Extract the [x, y] coordinate from the center of the cell holding the provided text.  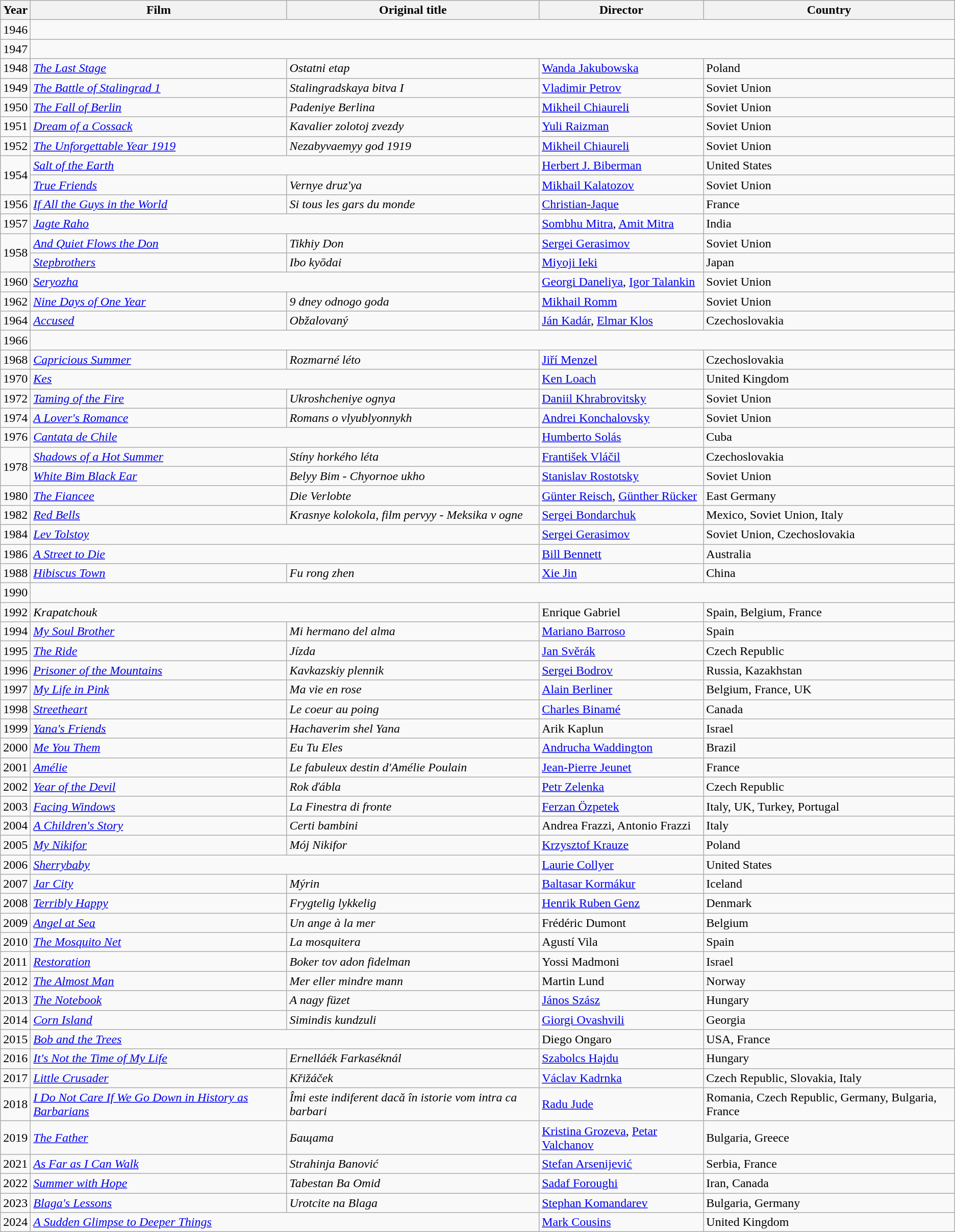
2014 [15, 1020]
2015 [15, 1039]
Václav Kadrnka [621, 1078]
1982 [15, 515]
Certi bambini [413, 825]
Ferzan Özpetek [621, 806]
A Sudden Glimpse to Deeper Things [285, 1222]
Angel at Sea [159, 923]
Czech Republic, Slovakia, Italy [829, 1078]
The Notebook [159, 1000]
Stepbrothers [159, 263]
Director [621, 10]
Die Verlobte [413, 495]
Günter Reisch, Günther Rücker [621, 495]
True Friends [159, 185]
Martin Lund [621, 981]
Cuba [829, 437]
Si tous les gars du monde [413, 204]
1988 [15, 573]
Italy [829, 825]
Alain Berliner [621, 690]
Ma vie en rose [413, 690]
Mer eller mindre mann [413, 981]
2005 [15, 845]
2021 [15, 1164]
Original title [413, 10]
1957 [15, 223]
2016 [15, 1059]
Ken Loach [621, 379]
Herbert J. Biberman [621, 165]
And Quiet Flows the Don [159, 243]
1984 [15, 534]
My Soul Brother [159, 632]
Agustí Vila [621, 942]
Lev Tolstoy [285, 534]
Russia, Kazakhstan [829, 670]
Mýrin [413, 884]
Henrik Ruben Genz [621, 903]
Yossi Madmoni [621, 962]
1948 [15, 68]
Kavalier zolotoj zvezdy [413, 127]
Romania, Czech Republic, Germany, Bulgaria, France [829, 1104]
Stíny horkého léta [413, 457]
Year of the Devil [159, 787]
Mikhail Kalatozov [621, 185]
Simindis kundzuli [413, 1020]
Frédéric Dumont [621, 923]
2009 [15, 923]
Le fabuleux destin d'Amélie Poulain [413, 767]
2017 [15, 1078]
Spain, Belgium, France [829, 612]
The Almost Man [159, 981]
Mikhail Romm [621, 301]
Georgi Daneliya, Igor Talankin [621, 282]
La mosquitera [413, 942]
2018 [15, 1104]
Mexico, Soviet Union, Italy [829, 515]
Belgium [829, 923]
Me You Them [159, 748]
Strahinja Banović [413, 1164]
Hachaverim shel Yana [413, 728]
1974 [15, 418]
Krasnye kolokola, film pervyy - Meksika v ogne [413, 515]
Ján Kadár, Elmar Klos [621, 321]
Little Crusader [159, 1078]
Sombhu Mitra, Amit Mitra [621, 223]
Norway [829, 981]
Mark Cousins [621, 1222]
India [829, 223]
1956 [15, 204]
Vladimir Petrov [621, 88]
Soviet Union, Czechoslovakia [829, 534]
Italy, UK, Turkey, Portugal [829, 806]
1980 [15, 495]
Salt of the Earth [285, 165]
My Nikifor [159, 845]
Amélie [159, 767]
1992 [15, 612]
1946 [15, 30]
Boker tov adon fidelman [413, 962]
Enrique Gabriel [621, 612]
2022 [15, 1183]
Andrei Konchalovsky [621, 418]
Giorgi Ovashvili [621, 1020]
1954 [15, 175]
Obžalovaný [413, 321]
9 dney odnogo goda [413, 301]
It's Not the Time of My Life [159, 1059]
2024 [15, 1222]
Shadows of a Hot Summer [159, 457]
East Germany [829, 495]
Corn Island [159, 1020]
Film [159, 10]
Diego Ongaro [621, 1039]
Seryozha [285, 282]
Miyoji Ieki [621, 263]
Yuli Raizman [621, 127]
1962 [15, 301]
Vernye druz'ya [413, 185]
Jan Svěrák [621, 651]
Stephan Komandarev [621, 1202]
János Szász [621, 1000]
Nine Days of One Year [159, 301]
A nagy füzet [413, 1000]
Serbia, France [829, 1164]
Year [15, 10]
Jízda [413, 651]
Bob and the Trees [285, 1039]
1968 [15, 360]
Le coeur au poing [413, 709]
Mój Nikifor [413, 845]
Taming of the Fire [159, 398]
Fu rong zhen [413, 573]
2013 [15, 1000]
I Do Not Care If We Go Down in History as Barbarians [159, 1104]
1986 [15, 554]
Georgia [829, 1020]
1994 [15, 632]
2011 [15, 962]
Stalingradskaya bitva I [413, 88]
Country [829, 10]
Kes [285, 379]
1947 [15, 49]
1970 [15, 379]
Charles Binamé [621, 709]
Capricious Summer [159, 360]
1997 [15, 690]
1996 [15, 670]
The Fiancee [159, 495]
2006 [15, 865]
Red Bells [159, 515]
Sergei Bondarchuk [621, 515]
If All the Guys in the World [159, 204]
A Street to Die [285, 554]
Kristina Grozeva, Petar Valchanov [621, 1138]
The Ride [159, 651]
Mi hermano del alma [413, 632]
1990 [15, 593]
1972 [15, 398]
1951 [15, 127]
Jar City [159, 884]
La Finestra di fronte [413, 806]
Tabestan Ba Omid [413, 1183]
Andrucha Waddington [621, 748]
USA, France [829, 1039]
Petr Zelenka [621, 787]
2007 [15, 884]
Streetheart [159, 709]
Summer with Hope [159, 1183]
The Last Stage [159, 68]
The Unforgettable Year 1919 [159, 146]
Bulgaria, Greece [829, 1138]
Krzysztof Krauze [621, 845]
Jean-Pierre Jeunet [621, 767]
1976 [15, 437]
Iceland [829, 884]
2000 [15, 748]
A Lover's Romance [159, 418]
The Mosquito Net [159, 942]
Facing Windows [159, 806]
2001 [15, 767]
Denmark [829, 903]
2010 [15, 942]
Бащата [413, 1138]
The Battle of Stalingrad 1 [159, 88]
Laurie Collyer [621, 865]
Radu Jude [621, 1104]
China [829, 573]
1964 [15, 321]
Japan [829, 263]
Terribly Happy [159, 903]
Křižáček [413, 1078]
Rok ďábla [413, 787]
Îmi este indiferent dacă în istorie vom intra ca barbari [413, 1104]
1995 [15, 651]
A Children's Story [159, 825]
Ibo kyōdai [413, 263]
Jagte Raho [285, 223]
Accused [159, 321]
Un ange à la mer [413, 923]
Xie Jin [621, 573]
Baltasar Kormákur [621, 884]
Ukroshcheniye ognya [413, 398]
Mariano Barroso [621, 632]
Bill Bennett [621, 554]
Urotcite na Blaga [413, 1202]
Iran, Canada [829, 1183]
1950 [15, 107]
Stanislav Rostotsky [621, 476]
Belgium, France, UK [829, 690]
Padeniye Berlina [413, 107]
1960 [15, 282]
2023 [15, 1202]
2019 [15, 1138]
Eu Tu Eles [413, 748]
Humberto Solás [621, 437]
Restoration [159, 962]
1999 [15, 728]
Kavkazskiy plennik [413, 670]
Yana's Friends [159, 728]
Rozmarné léto [413, 360]
Nezabyvaemyy god 1919 [413, 146]
Prisoner of the Mountains [159, 670]
Sadaf Foroughi [621, 1183]
Daniil Khrabrovitsky [621, 398]
Sherrybaby [285, 865]
2012 [15, 981]
Romans o vlyublyonnykh [413, 418]
Frygtelig lykkelig [413, 903]
Krapatchouk [285, 612]
1958 [15, 253]
1998 [15, 709]
Bulgaria, Germany [829, 1202]
Ernelláék Farkaséknál [413, 1059]
Cantata de Chile [285, 437]
Arik Kaplun [621, 728]
Hibiscus Town [159, 573]
As Far as I Can Walk [159, 1164]
2004 [15, 825]
Blaga's Lessons [159, 1202]
2003 [15, 806]
Canada [829, 709]
Wanda Jakubowska [621, 68]
2002 [15, 787]
Australia [829, 554]
Belyy Bim - Chyornoe ukho [413, 476]
Tikhiy Don [413, 243]
Christian-Jaque [621, 204]
My Life in Pink [159, 690]
1952 [15, 146]
Jiří Menzel [621, 360]
1949 [15, 88]
1966 [15, 340]
The Fall of Berlin [159, 107]
Ostatni etap [413, 68]
František Vláčil [621, 457]
The Father [159, 1138]
Stefan Arsenijević [621, 1164]
1978 [15, 466]
2008 [15, 903]
Szabolcs Hajdu [621, 1059]
Brazil [829, 748]
Sergei Bodrov [621, 670]
Dream of a Cossack [159, 127]
White Bim Black Ear [159, 476]
Andrea Frazzi, Antonio Frazzi [621, 825]
